Find where the given text appears and provide that cell's center as [x, y] coordinate. 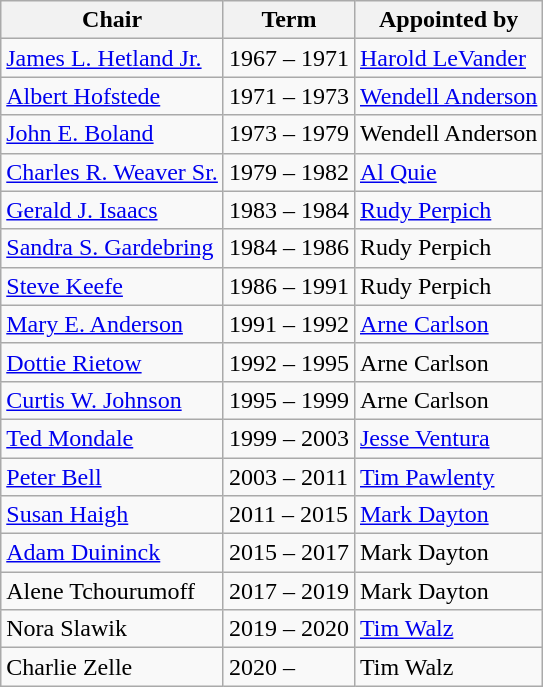
1992 – 1995 [288, 362]
2015 – 2017 [288, 553]
2020 – [288, 667]
1986 – 1991 [288, 286]
Alene Tchourumoff [112, 591]
Dottie Rietow [112, 362]
1983 – 1984 [288, 210]
Susan Haigh [112, 515]
1973 – 1979 [288, 134]
Charlie Zelle [112, 667]
2011 – 2015 [288, 515]
1967 – 1971 [288, 58]
Peter Bell [112, 477]
Albert Hofstede [112, 96]
Charles R. Weaver Sr. [112, 172]
Nora Slawik [112, 629]
Harold LeVander [448, 58]
Al Quie [448, 172]
1999 – 2003 [288, 438]
Mary E. Anderson [112, 324]
Ted Mondale [112, 438]
Appointed by [448, 20]
1979 – 1982 [288, 172]
Jesse Ventura [448, 438]
2019 – 2020 [288, 629]
Adam Duininck [112, 553]
Tim Pawlenty [448, 477]
Term [288, 20]
Gerald J. Isaacs [112, 210]
Sandra S. Gardebring [112, 248]
James L. Hetland Jr. [112, 58]
2003 – 2011 [288, 477]
2017 – 2019 [288, 591]
1995 – 1999 [288, 400]
John E. Boland [112, 134]
Chair [112, 20]
1984 – 1986 [288, 248]
1971 – 1973 [288, 96]
1991 – 1992 [288, 324]
Steve Keefe [112, 286]
Curtis W. Johnson [112, 400]
